Extract the (x, y) coordinate from the center of the cell holding the provided text.  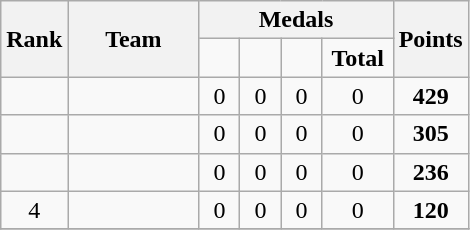
Total (358, 58)
Rank (34, 39)
Medals (296, 20)
236 (430, 172)
Team (134, 39)
120 (430, 210)
Points (430, 39)
305 (430, 134)
429 (430, 96)
4 (34, 210)
